Return the (x, y) coordinate for the center point of the cell that contains the specified text.  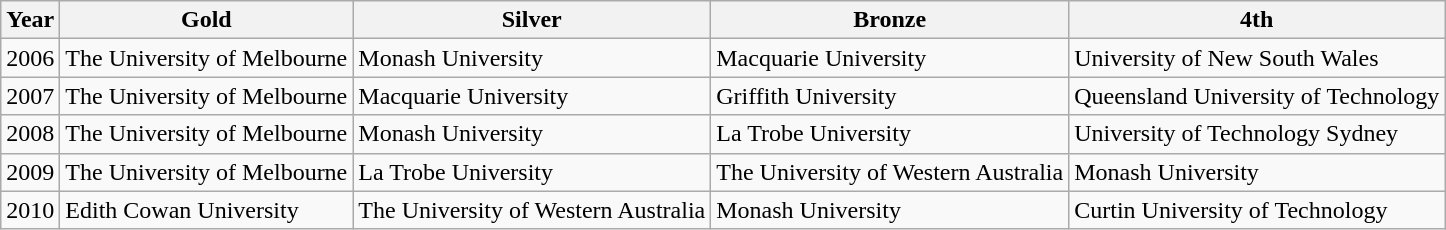
Year (30, 20)
2009 (30, 172)
Queensland University of Technology (1257, 96)
Gold (206, 20)
4th (1257, 20)
Silver (532, 20)
Griffith University (890, 96)
2010 (30, 210)
University of New South Wales (1257, 58)
2007 (30, 96)
University of Technology Sydney (1257, 134)
Edith Cowan University (206, 210)
2008 (30, 134)
Curtin University of Technology (1257, 210)
2006 (30, 58)
Bronze (890, 20)
